Output the (x, y) coordinate of the center of the cell containing the given text.  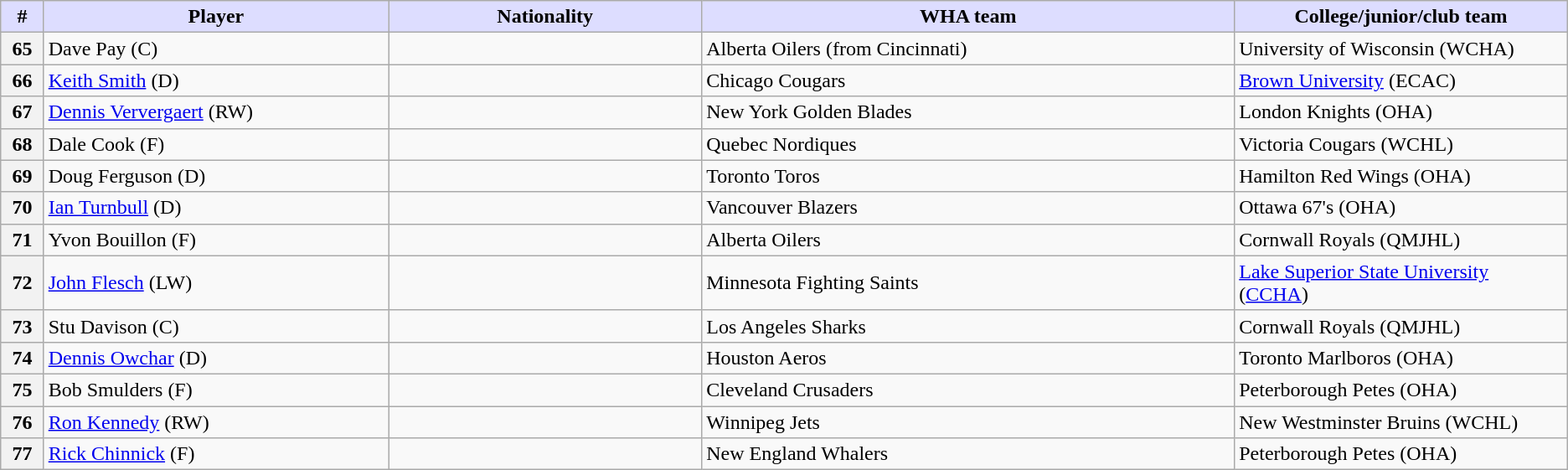
Yvon Bouillon (F) (216, 240)
Rick Chinnick (F) (216, 454)
70 (22, 208)
73 (22, 326)
Ron Kennedy (RW) (216, 421)
Doug Ferguson (D) (216, 176)
68 (22, 144)
74 (22, 358)
Cleveland Crusaders (968, 390)
71 (22, 240)
New England Whalers (968, 454)
Lake Superior State University (CCHA) (1401, 283)
Victoria Cougars (WCHL) (1401, 144)
College/junior/club team (1401, 17)
72 (22, 283)
Ian Turnbull (D) (216, 208)
University of Wisconsin (WCHA) (1401, 49)
76 (22, 421)
John Flesch (LW) (216, 283)
Stu Davison (C) (216, 326)
77 (22, 454)
Vancouver Blazers (968, 208)
Minnesota Fighting Saints (968, 283)
Alberta Oilers (from Cincinnati) (968, 49)
# (22, 17)
New York Golden Blades (968, 112)
Dennis Owchar (D) (216, 358)
Hamilton Red Wings (OHA) (1401, 176)
Player (216, 17)
WHA team (968, 17)
London Knights (OHA) (1401, 112)
75 (22, 390)
Houston Aeros (968, 358)
Nationality (545, 17)
Ottawa 67's (OHA) (1401, 208)
Bob Smulders (F) (216, 390)
Brown University (ECAC) (1401, 80)
67 (22, 112)
Chicago Cougars (968, 80)
Alberta Oilers (968, 240)
Dennis Ververgaert (RW) (216, 112)
Los Angeles Sharks (968, 326)
Dave Pay (C) (216, 49)
Keith Smith (D) (216, 80)
66 (22, 80)
New Westminster Bruins (WCHL) (1401, 421)
Toronto Marlboros (OHA) (1401, 358)
69 (22, 176)
65 (22, 49)
Dale Cook (F) (216, 144)
Toronto Toros (968, 176)
Winnipeg Jets (968, 421)
Quebec Nordiques (968, 144)
